Output the (x, y) coordinate of the center of the cell containing the given text.  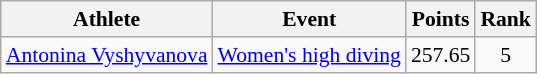
Points (440, 19)
Women's high diving (310, 55)
257.65 (440, 55)
Rank (506, 19)
Antonina Vyshyvanova (107, 55)
Athlete (107, 19)
5 (506, 55)
Event (310, 19)
